Return the (x, y) coordinate for the center point of the cell that contains the specified text.  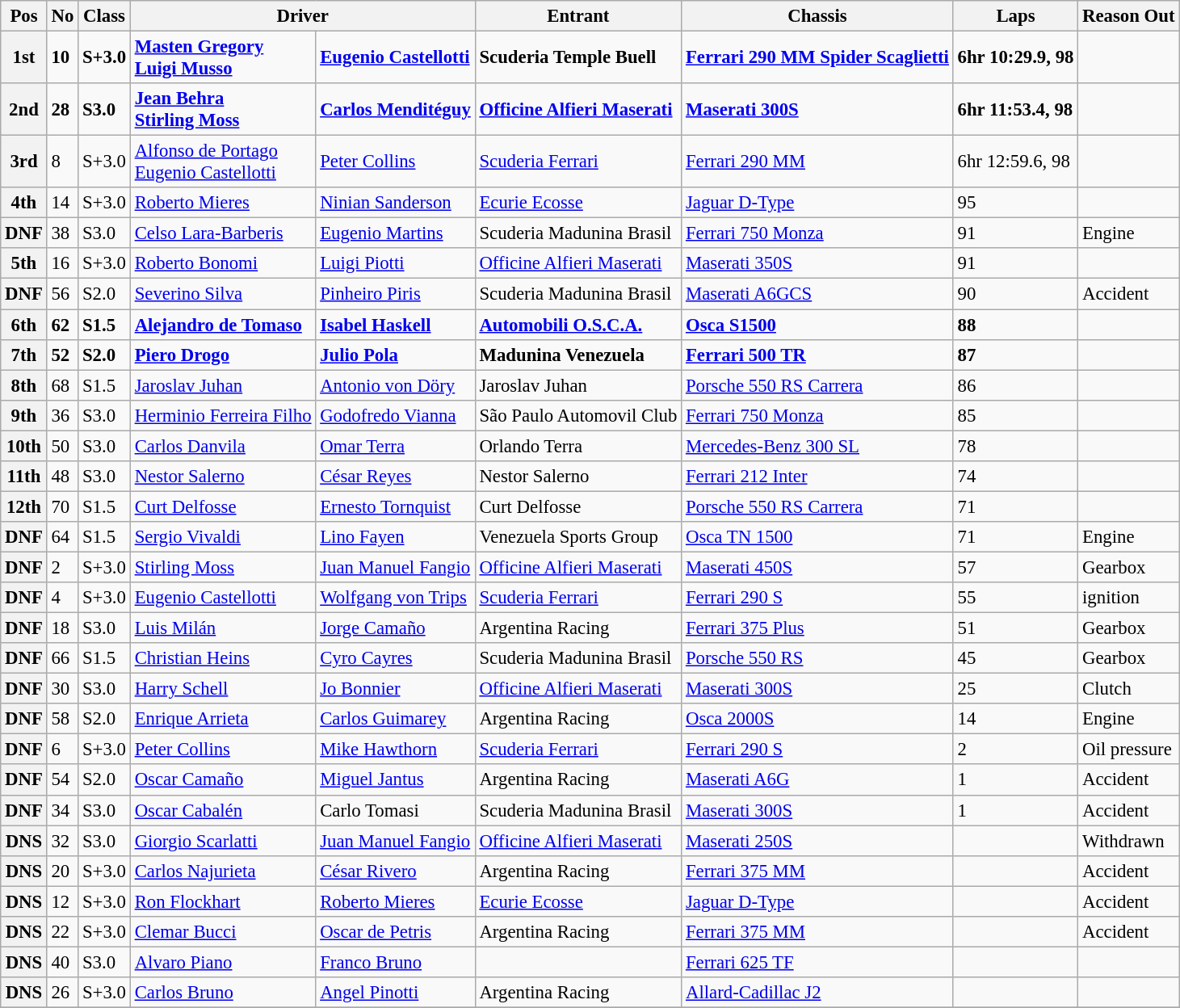
César Rivero (396, 871)
Masten Gregory Luigi Musso (223, 58)
Miguel Jantus (396, 780)
Carlos Bruno (223, 993)
Ferrari 290 MM Spider Scaglietti (817, 58)
Carlos Guimarey (396, 719)
Mercedes-Benz 300 SL (817, 446)
Porsche 550 RS (817, 658)
Enrique Arrieta (223, 719)
Ninian Sanderson (396, 203)
Celso Lara-Barberis (223, 233)
48 (62, 477)
Eugenio Martins (396, 233)
Osca TN 1500 (817, 537)
Franco Bruno (396, 962)
58 (62, 719)
6hr 12:59.6, 98 (1015, 162)
Mike Hawthorn (396, 750)
62 (62, 325)
Herminio Ferreira Filho (223, 415)
2nd (24, 110)
Pos (24, 16)
Maserati 350S (817, 264)
78 (1015, 446)
Automobili O.S.C.A. (578, 325)
Stirling Moss (223, 567)
26 (62, 993)
Ron Flockhart (223, 901)
Angel Pinotti (396, 993)
Madunina Venezuela (578, 355)
68 (62, 385)
Antonio von Döry (396, 385)
Alfonso de Portago Eugenio Castellotti (223, 162)
Alejandro de Tomaso (223, 325)
Lino Fayen (396, 537)
3rd (24, 162)
Chassis (817, 16)
12 (62, 901)
20 (62, 871)
Omar Terra (396, 446)
Ferrari 212 Inter (817, 477)
Giorgio Scarlatti (223, 841)
55 (1015, 598)
4th (24, 203)
Pinheiro Piris (396, 294)
30 (62, 689)
36 (62, 415)
Jo Bonnier (396, 689)
50 (62, 446)
Oscar de Petris (396, 932)
Cyro Cayres (396, 658)
86 (1015, 385)
Clutch (1129, 689)
Clemar Bucci (223, 932)
Luis Milán (223, 628)
Ernesto Tornquist (396, 506)
Carlos Najurieta (223, 871)
Godofredo Vianna (396, 415)
Severino Silva (223, 294)
Scuderia Temple Buell (578, 58)
6hr 11:53.4, 98 (1015, 110)
25 (1015, 689)
40 (62, 962)
95 (1015, 203)
Christian Heins (223, 658)
Reason Out (1129, 16)
87 (1015, 355)
6th (24, 325)
8 (62, 162)
57 (1015, 567)
Jean Behra Stirling Moss (223, 110)
Roberto Bonomi (223, 264)
85 (1015, 415)
Venezuela Sports Group (578, 537)
51 (1015, 628)
10th (24, 446)
38 (62, 233)
Allard-Cadillac J2 (817, 993)
Julio Pola (396, 355)
Wolfgang von Trips (396, 598)
5th (24, 264)
74 (1015, 477)
Alvaro Piano (223, 962)
Oil pressure (1129, 750)
Carlo Tomasi (396, 810)
Jorge Camaño (396, 628)
Maserati 250S (817, 841)
16 (62, 264)
Withdrawn (1129, 841)
Ferrari 625 TF (817, 962)
45 (1015, 658)
São Paulo Automovil Club (578, 415)
Maserati A6GCS (817, 294)
32 (62, 841)
70 (62, 506)
Sergio Vivaldi (223, 537)
César Reyes (396, 477)
54 (62, 780)
Osca 2000S (817, 719)
Piero Drogo (223, 355)
Carlos Menditéguy (396, 110)
Laps (1015, 16)
56 (62, 294)
Ferrari 375 Plus (817, 628)
34 (62, 810)
Isabel Haskell (396, 325)
Orlando Terra (578, 446)
Ferrari 500 TR (817, 355)
Carlos Danvila (223, 446)
Oscar Camaño (223, 780)
12th (24, 506)
Ferrari 290 MM (817, 162)
1st (24, 58)
Maserati 450S (817, 567)
Harry Schell (223, 689)
90 (1015, 294)
9th (24, 415)
Maserati A6G (817, 780)
Entrant (578, 16)
Oscar Cabalén (223, 810)
11th (24, 477)
4 (62, 598)
64 (62, 537)
6 (62, 750)
52 (62, 355)
Luigi Piotti (396, 264)
6hr 10:29.9, 98 (1015, 58)
28 (62, 110)
Driver (302, 16)
No (62, 16)
66 (62, 658)
Class (105, 16)
18 (62, 628)
Osca S1500 (817, 325)
8th (24, 385)
88 (1015, 325)
10 (62, 58)
7th (24, 355)
22 (62, 932)
ignition (1129, 598)
